Find where the given text appears and provide that cell's center as (x, y) coordinate. 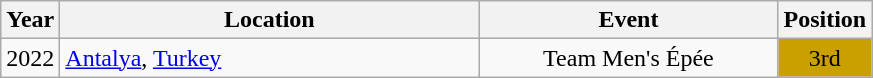
Year (30, 20)
Position (825, 20)
Antalya, Turkey (270, 58)
3rd (825, 58)
Event (628, 20)
Team Men's Épée (628, 58)
Location (270, 20)
2022 (30, 58)
